From the cell containing the given text, extract its center point as [x, y] coordinate. 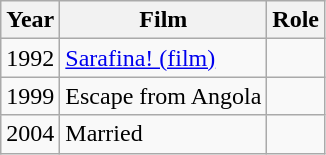
Year [30, 20]
Role [296, 20]
Escape from Angola [164, 96]
1992 [30, 58]
Sarafina! (film) [164, 58]
1999 [30, 96]
Film [164, 20]
2004 [30, 134]
Married [164, 134]
